For the text-containing cell, return its midpoint in [X, Y] coordinate format. 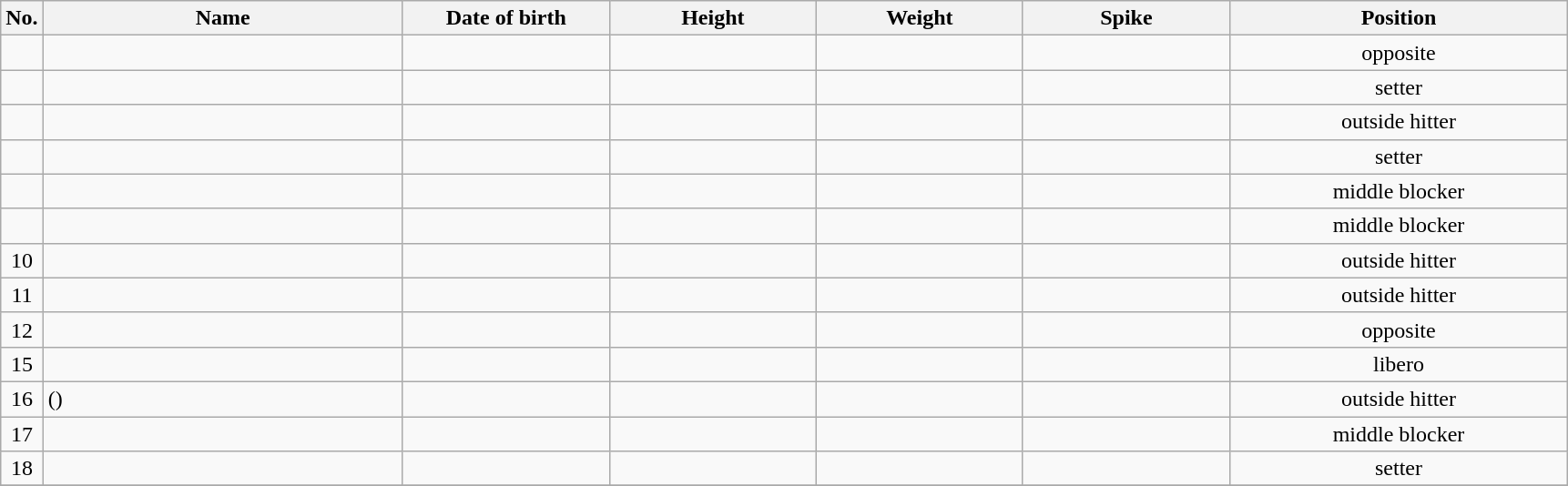
16 [22, 399]
() [222, 399]
Height [712, 18]
Date of birth [506, 18]
Spike [1125, 18]
No. [22, 18]
17 [22, 434]
libero [1399, 364]
18 [22, 469]
10 [22, 260]
Weight [920, 18]
15 [22, 364]
12 [22, 329]
Position [1399, 18]
11 [22, 295]
Name [222, 18]
